Output the (x, y) coordinate of the center of the cell containing the given text.  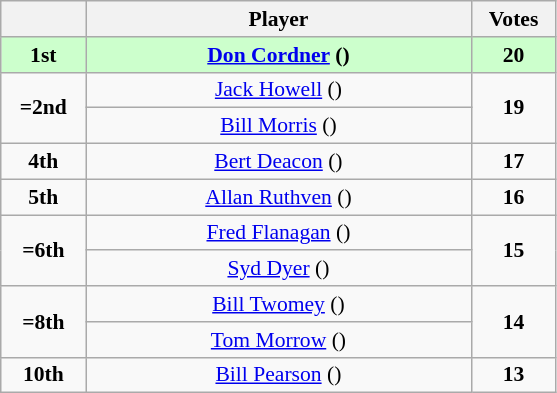
=6th (44, 250)
Bill Pearson () (278, 375)
1st (44, 55)
13 (514, 375)
16 (514, 197)
Bert Deacon () (278, 162)
17 (514, 162)
10th (44, 375)
=8th (44, 322)
20 (514, 55)
Bill Morris () (278, 126)
5th (44, 197)
Tom Morrow () (278, 340)
Votes (514, 19)
Don Cordner () (278, 55)
Bill Twomey () (278, 304)
=2nd (44, 108)
15 (514, 250)
14 (514, 322)
Fred Flanagan () (278, 233)
Player (278, 19)
Syd Dyer () (278, 269)
Allan Ruthven () (278, 197)
19 (514, 108)
4th (44, 162)
Jack Howell () (278, 90)
